Extract the (X, Y) coordinate from the center of the cell holding the provided text.  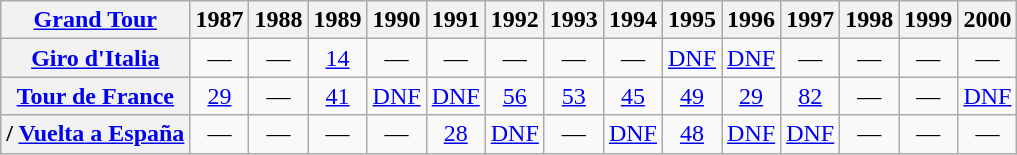
Tour de France (96, 96)
14 (338, 58)
28 (456, 134)
53 (574, 96)
1996 (752, 20)
45 (632, 96)
1990 (396, 20)
56 (514, 96)
1988 (278, 20)
1995 (692, 20)
1987 (220, 20)
1991 (456, 20)
82 (810, 96)
2000 (988, 20)
Giro d'Italia (96, 58)
49 (692, 96)
1998 (870, 20)
1992 (514, 20)
48 (692, 134)
1993 (574, 20)
1997 (810, 20)
1989 (338, 20)
/ Vuelta a España (96, 134)
1999 (928, 20)
1994 (632, 20)
41 (338, 96)
Grand Tour (96, 20)
